Return (x, y) of the center of cell containing provided text 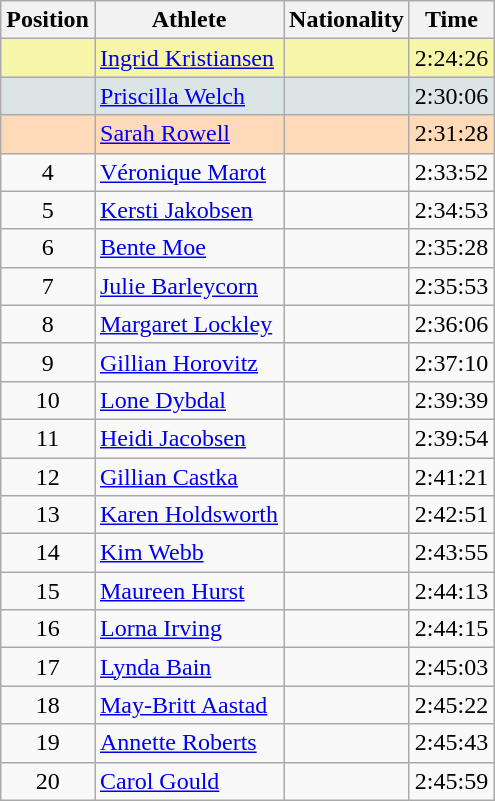
17 (48, 667)
Julie Barleycorn (188, 286)
2:24:26 (451, 58)
2:35:53 (451, 286)
2:45:22 (451, 705)
2:45:03 (451, 667)
2:37:10 (451, 362)
11 (48, 438)
Véronique Marot (188, 172)
Priscilla Welch (188, 96)
Athlete (188, 20)
Nationality (347, 20)
2:42:51 (451, 515)
16 (48, 629)
2:39:39 (451, 400)
Sarah Rowell (188, 134)
2:34:53 (451, 210)
18 (48, 705)
7 (48, 286)
Lone Dybdal (188, 400)
2:31:28 (451, 134)
2:30:06 (451, 96)
15 (48, 591)
Carol Gould (188, 781)
Ingrid Kristiansen (188, 58)
Lynda Bain (188, 667)
2:33:52 (451, 172)
14 (48, 553)
9 (48, 362)
20 (48, 781)
8 (48, 324)
Maureen Hurst (188, 591)
19 (48, 743)
Kersti Jakobsen (188, 210)
Karen Holdsworth (188, 515)
2:35:28 (451, 248)
2:41:21 (451, 477)
2:44:15 (451, 629)
Kim Webb (188, 553)
4 (48, 172)
Margaret Lockley (188, 324)
2:43:55 (451, 553)
2:45:59 (451, 781)
2:44:13 (451, 591)
Time (451, 20)
Heidi Jacobsen (188, 438)
2:39:54 (451, 438)
2:45:43 (451, 743)
May-Britt Aastad (188, 705)
Annette Roberts (188, 743)
Gillian Horovitz (188, 362)
Gillian Castka (188, 477)
Lorna Irving (188, 629)
12 (48, 477)
6 (48, 248)
5 (48, 210)
13 (48, 515)
Bente Moe (188, 248)
Position (48, 20)
10 (48, 400)
2:36:06 (451, 324)
